Output the (x, y) coordinate of the center of the cell containing the given text.  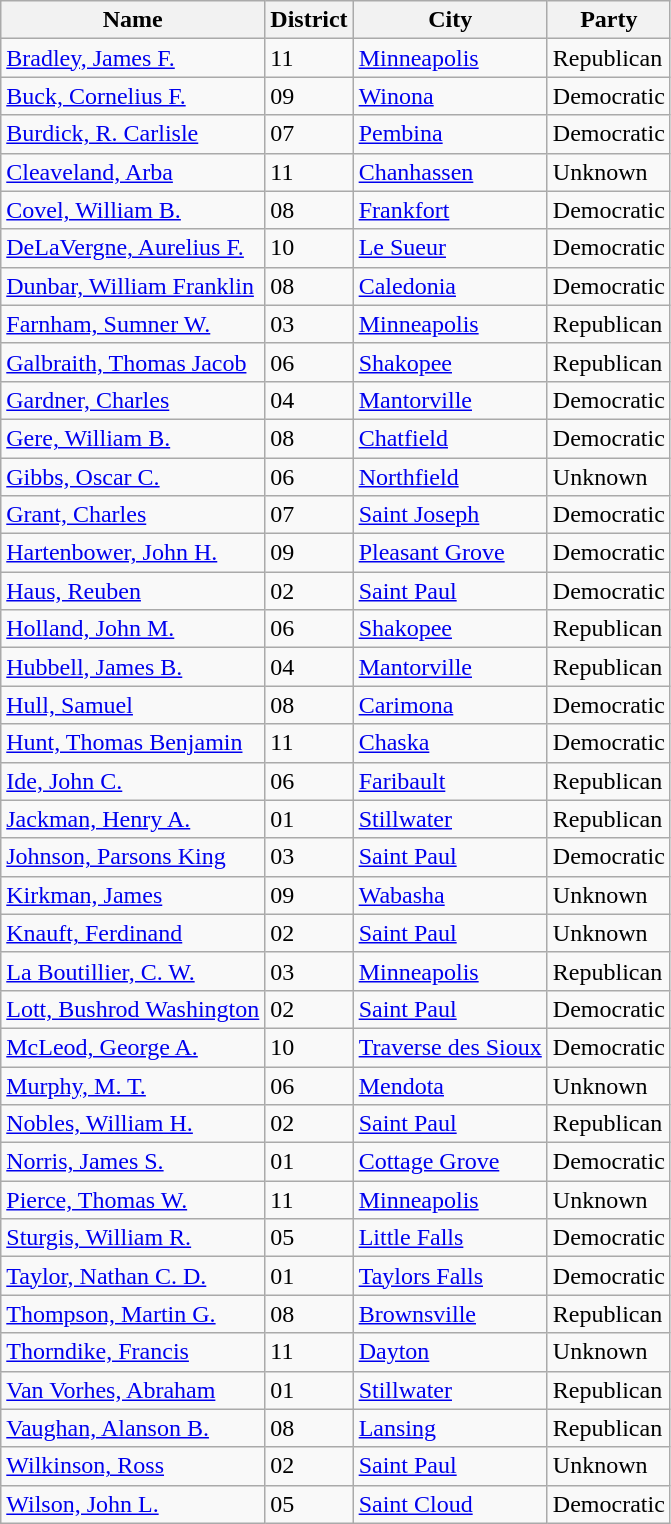
Thompson, Martin G. (133, 1314)
Mendota (450, 1085)
Carimona (450, 705)
Covel, William B. (133, 210)
DeLaVergne, Aurelius F. (133, 248)
Hubbell, James B. (133, 667)
Thorndike, Francis (133, 1352)
Norris, James S. (133, 1162)
Caledonia (450, 286)
Chanhassen (450, 172)
Grant, Charles (133, 515)
Saint Cloud (450, 1504)
Hartenbower, John H. (133, 553)
Chatfield (450, 438)
Haus, Reuben (133, 591)
Northfield (450, 477)
Nobles, William H. (133, 1124)
Dayton (450, 1352)
Lott, Bushrod Washington (133, 1009)
Holland, John M. (133, 629)
Kirkman, James (133, 895)
District (309, 20)
Chaska (450, 743)
Farnham, Sumner W. (133, 324)
Burdick, R. Carlisle (133, 134)
Cleaveland, Arba (133, 172)
Name (133, 20)
McLeod, George A. (133, 1047)
Hunt, Thomas Benjamin (133, 743)
Frankfort (450, 210)
Winona (450, 96)
Wilson, John L. (133, 1504)
Ide, John C. (133, 781)
Wilkinson, Ross (133, 1466)
Buck, Cornelius F. (133, 96)
Knauft, Ferdinand (133, 933)
Vaughan, Alanson B. (133, 1428)
Saint Joseph (450, 515)
Hull, Samuel (133, 705)
Van Vorhes, Abraham (133, 1390)
Gardner, Charles (133, 400)
Murphy, M. T. (133, 1085)
Lansing (450, 1428)
Sturgis, William R. (133, 1238)
Pierce, Thomas W. (133, 1200)
Galbraith, Thomas Jacob (133, 362)
Jackman, Henry A. (133, 819)
Wabasha (450, 895)
Party (608, 20)
Little Falls (450, 1238)
Taylor, Nathan C. D. (133, 1276)
Faribault (450, 781)
Johnson, Parsons King (133, 857)
Traverse des Sioux (450, 1047)
Gibbs, Oscar C. (133, 477)
Bradley, James F. (133, 58)
Taylors Falls (450, 1276)
Brownsville (450, 1314)
City (450, 20)
Pleasant Grove (450, 553)
La Boutillier, C. W. (133, 971)
Gere, William B. (133, 438)
Cottage Grove (450, 1162)
Dunbar, William Franklin (133, 286)
Pembina (450, 134)
Le Sueur (450, 248)
